Extract the (x, y) coordinate from the center of the cell holding the provided text.  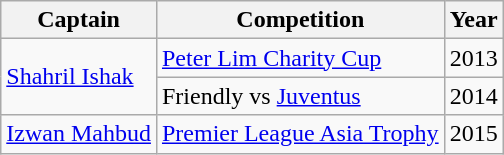
Izwan Mahbud (79, 134)
2013 (474, 58)
Competition (300, 20)
2015 (474, 134)
Premier League Asia Trophy (300, 134)
Captain (79, 20)
Friendly vs Juventus (300, 96)
Year (474, 20)
2014 (474, 96)
Peter Lim Charity Cup (300, 58)
Shahril Ishak (79, 77)
